Extract the (x, y) coordinate from the center of the cell holding the provided text.  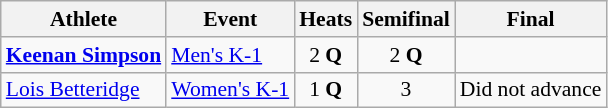
1 Q (326, 90)
Men's K-1 (230, 55)
Keenan Simpson (84, 55)
3 (406, 90)
Did not advance (531, 90)
Semifinal (406, 19)
Athlete (84, 19)
Lois Betteridge (84, 90)
Final (531, 19)
Event (230, 19)
Heats (326, 19)
Women's K-1 (230, 90)
